Output the (x, y) coordinate of the center of the cell containing the given text.  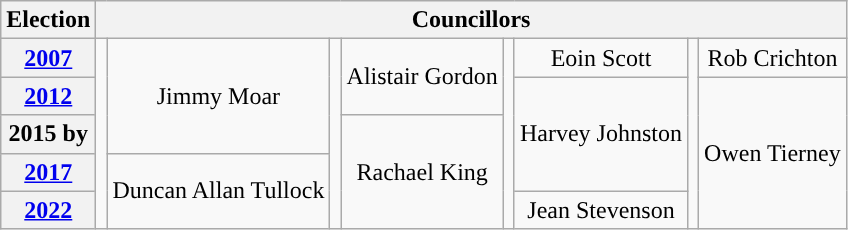
2022 (48, 210)
2017 (48, 172)
Rob Crichton (773, 58)
Harvey Johnston (600, 134)
Alistair Gordon (422, 77)
Jean Stevenson (600, 210)
2012 (48, 96)
Jimmy Moar (218, 96)
Duncan Allan Tullock (218, 191)
2015 by (48, 134)
Rachael King (422, 172)
Owen Tierney (773, 153)
2007 (48, 58)
Eoin Scott (600, 58)
Election (48, 20)
Councillors (471, 20)
